Locate the cell with the specified text and output its (X, Y) center coordinate. 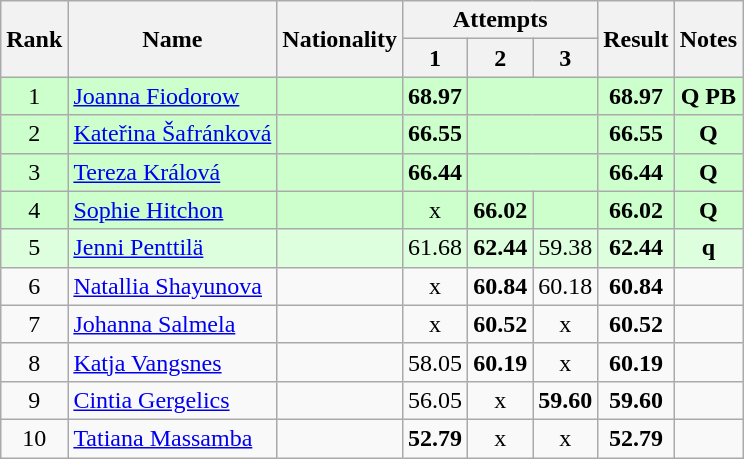
7 (34, 324)
Nationality (340, 39)
6 (34, 286)
Tereza Králová (172, 172)
59.38 (566, 248)
10 (34, 438)
Result (636, 39)
61.68 (436, 248)
9 (34, 400)
Joanna Fiodorow (172, 96)
q (708, 248)
Attempts (500, 20)
58.05 (436, 362)
5 (34, 248)
Tatiana Massamba (172, 438)
Natallia Shayunova (172, 286)
8 (34, 362)
Johanna Salmela (172, 324)
60.18 (566, 286)
4 (34, 210)
Katja Vangsnes (172, 362)
56.05 (436, 400)
Rank (34, 39)
Q PB (708, 96)
Sophie Hitchon (172, 210)
Jenni Penttilä (172, 248)
Name (172, 39)
Cintia Gergelics (172, 400)
Kateřina Šafránková (172, 134)
Notes (708, 39)
